Pinpoint the cell where the given text exists, returning its (x, y) midpoint coordinate. 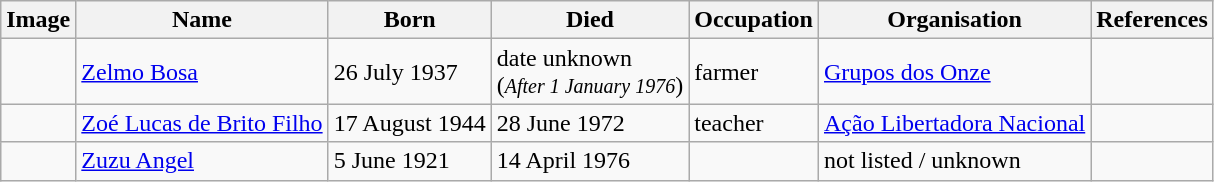
Organisation (954, 20)
Died (590, 20)
Grupos dos Onze (954, 72)
5 June 1921 (410, 161)
date unknown(After 1 January 1976) (590, 72)
teacher (754, 123)
References (1152, 20)
28 June 1972 (590, 123)
14 April 1976 (590, 161)
Image (38, 20)
Occupation (754, 20)
17 August 1944 (410, 123)
Zoé Lucas de Brito Filho (202, 123)
Born (410, 20)
26 July 1937 (410, 72)
Ação Libertadora Nacional (954, 123)
not listed / unknown (954, 161)
Zuzu Angel (202, 161)
farmer (754, 72)
Name (202, 20)
Zelmo Bosa (202, 72)
